Capture the cell that displays the provided text and extract its [X, Y] central coordinate. 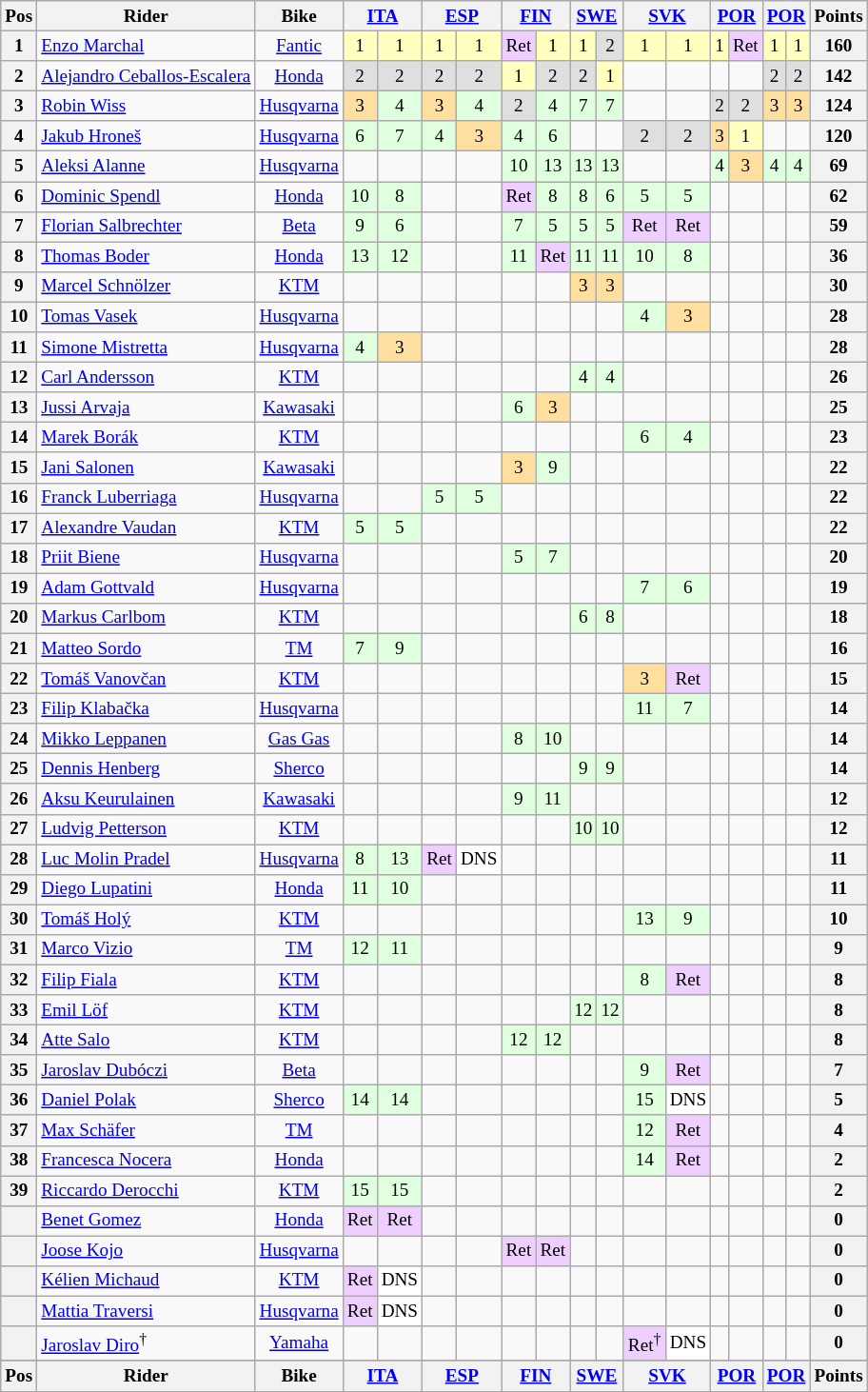
Marcel Schnölzer [147, 287]
124 [838, 106]
31 [19, 949]
Jani Salonen [147, 467]
24 [19, 739]
Jussi Arvaja [147, 408]
38 [19, 1161]
Alexandre Vaudan [147, 527]
Francesca Nocera [147, 1161]
Daniel Polak [147, 1101]
Ret† [644, 1344]
Simone Mistretta [147, 348]
Adam Gottvald [147, 588]
Joose Kojo [147, 1251]
Aksu Keurulainen [147, 799]
Marco Vizio [147, 949]
Dennis Henberg [147, 769]
Marek Borák [147, 438]
69 [838, 167]
Aleksi Alanne [147, 167]
Riccardo Derocchi [147, 1191]
Dominic Spendl [147, 196]
Tomáš Vanovčan [147, 679]
160 [838, 46]
32 [19, 980]
Robin Wiss [147, 106]
37 [19, 1130]
Tomáš Holý [147, 920]
35 [19, 1070]
Luc Molin Pradel [147, 859]
Kélien Michaud [147, 1281]
Ludvig Petterson [147, 829]
21 [19, 648]
Max Schäfer [147, 1130]
Jakub Hroneš [147, 136]
Benet Gomez [147, 1221]
Jaroslav Dubóczi [147, 1070]
Fantic [299, 46]
17 [19, 527]
Priit Biene [147, 558]
Filip Klabačka [147, 708]
Emil Löf [147, 1010]
Mikko Leppanen [147, 739]
Mattia Traversi [147, 1311]
Tomas Vasek [147, 317]
Florian Salbrechter [147, 227]
Jaroslav Diro† [147, 1344]
Matteo Sordo [147, 648]
Markus Carlbom [147, 618]
33 [19, 1010]
Atte Salo [147, 1040]
Alejandro Ceballos-Escalera [147, 76]
59 [838, 227]
Yamaha [299, 1344]
Filip Fiala [147, 980]
Thomas Boder [147, 257]
Gas Gas [299, 739]
Franck Luberriaga [147, 498]
34 [19, 1040]
29 [19, 889]
120 [838, 136]
62 [838, 196]
Diego Lupatini [147, 889]
39 [19, 1191]
142 [838, 76]
27 [19, 829]
Enzo Marchal [147, 46]
Carl Andersson [147, 377]
